Identify which cell holds the provided text, then report its [X, Y] central coordinate. 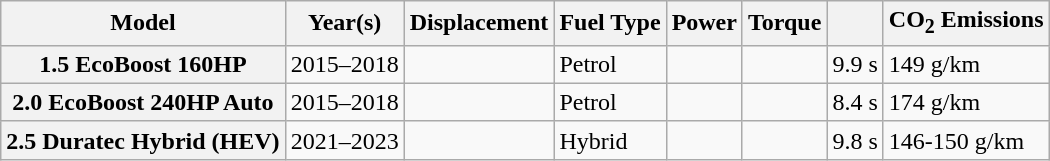
149 g/km [966, 64]
174 g/km [966, 102]
146-150 g/km [966, 140]
Hybrid [610, 140]
2.5 Duratec Hybrid (HEV) [143, 140]
1.5 EcoBoost 160HP [143, 64]
Model [143, 23]
8.4 s [855, 102]
Displacement [479, 23]
Year(s) [344, 23]
2.0 EcoBoost 240HP Auto [143, 102]
Fuel Type [610, 23]
2021–2023 [344, 140]
9.8 s [855, 140]
Power [704, 23]
Torque [784, 23]
CO2 Emissions [966, 23]
9.9 s [855, 64]
